Extract the [x, y] coordinate from the center of the cell holding the provided text.  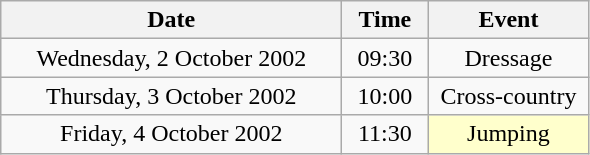
Wednesday, 2 October 2002 [172, 58]
Event [508, 20]
Time [385, 20]
Dressage [508, 58]
10:00 [385, 96]
Friday, 4 October 2002 [172, 134]
Jumping [508, 134]
Thursday, 3 October 2002 [172, 96]
Date [172, 20]
Cross-country [508, 96]
11:30 [385, 134]
09:30 [385, 58]
